Scan for the cell matching the given text and deliver its [x, y] coordinate at center. 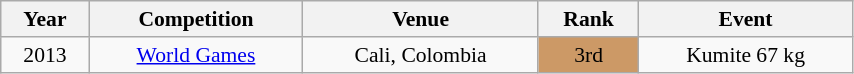
Rank [588, 19]
Cali, Colombia [421, 55]
Event [746, 19]
3rd [588, 55]
Competition [196, 19]
World Games [196, 55]
Venue [421, 19]
Kumite 67 kg [746, 55]
Year [45, 19]
2013 [45, 55]
